Extract the [X, Y] coordinate from the center of the cell holding the provided text.  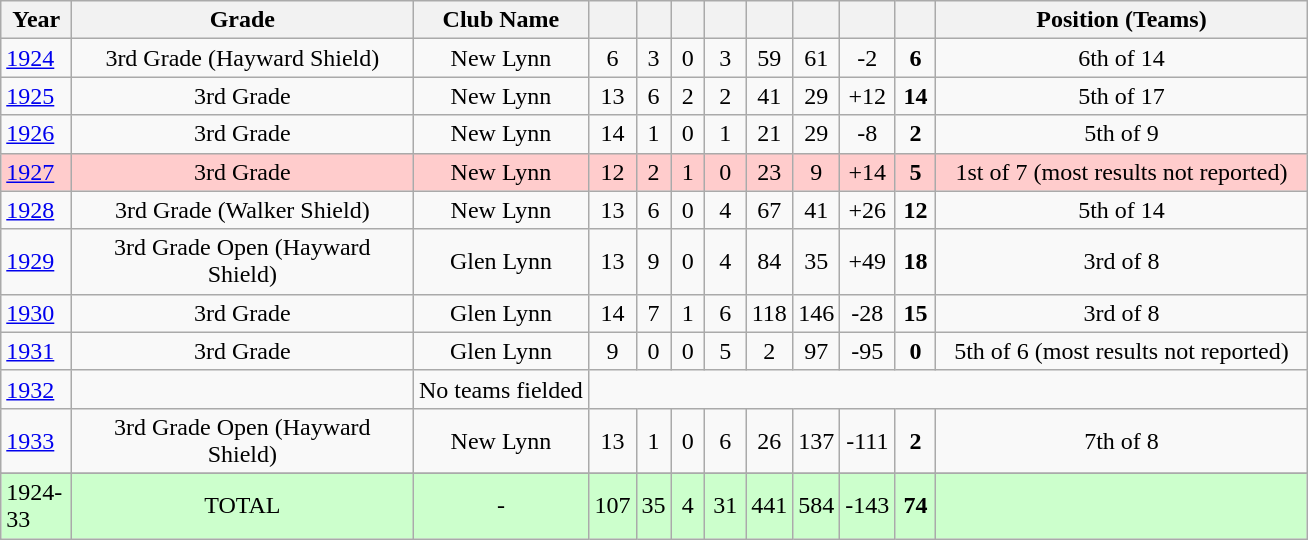
Grade [242, 20]
137 [816, 440]
21 [770, 134]
59 [770, 58]
7th of 8 [1122, 440]
1924-33 [36, 506]
5th of 6 (most results not reported) [1122, 351]
26 [770, 440]
31 [726, 506]
5th of 17 [1122, 96]
-2 [868, 58]
-95 [868, 351]
1930 [36, 313]
-143 [868, 506]
+12 [868, 96]
1932 [36, 389]
-8 [868, 134]
-28 [868, 313]
+49 [868, 262]
1925 [36, 96]
+14 [868, 172]
Year [36, 20]
61 [816, 58]
+26 [868, 210]
1926 [36, 134]
1929 [36, 262]
146 [816, 313]
107 [612, 506]
No teams fielded [501, 389]
- [501, 506]
74 [916, 506]
7 [654, 313]
1924 [36, 58]
Club Name [501, 20]
584 [816, 506]
5th of 14 [1122, 210]
118 [770, 313]
3rd Grade (Walker Shield) [242, 210]
67 [770, 210]
97 [816, 351]
1928 [36, 210]
1933 [36, 440]
23 [770, 172]
18 [916, 262]
441 [770, 506]
-111 [868, 440]
TOTAL [242, 506]
84 [770, 262]
3rd Grade (Hayward Shield) [242, 58]
5th of 9 [1122, 134]
Position (Teams) [1122, 20]
1927 [36, 172]
6th of 14 [1122, 58]
1931 [36, 351]
15 [916, 313]
1st of 7 (most results not reported) [1122, 172]
